Pinpoint the cell where the given text exists, returning its [X, Y] midpoint coordinate. 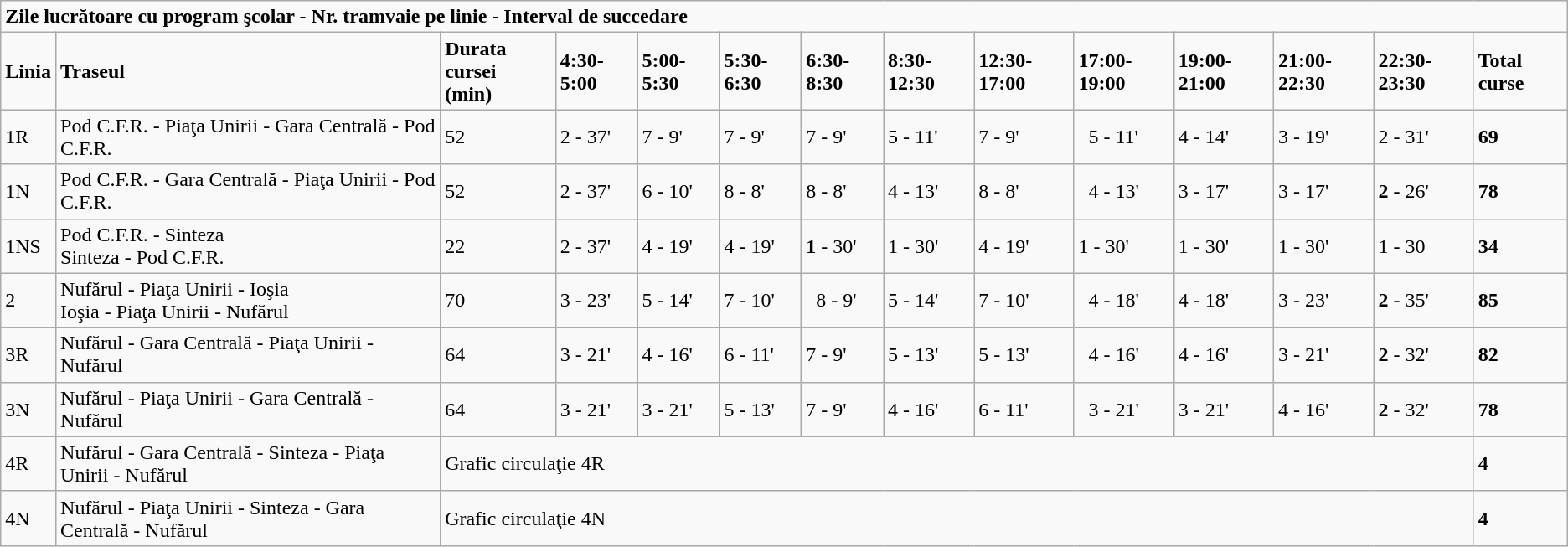
3N [28, 409]
17:00-19:00 [1124, 71]
Nufărul - Piaţa Unirii - Sinteza - Gara Centrală - Nufărul [248, 518]
Grafic circulaţie 4N [957, 518]
6:30-8:30 [843, 71]
4:30-5:00 [596, 71]
19:00-21:00 [1223, 71]
Nufărul - Piaţa Unirii - IoşiaIoşia - Piaţa Unirii - Nufărul [248, 300]
82 [1520, 355]
70 [498, 300]
Nufărul - Gara Centrală - Piaţa Unirii - Nufărul [248, 355]
Grafic circulaţie 4R [957, 464]
1R [28, 137]
Pod C.F.R. - Gara Centrală - Piaţa Unirii - Pod C.F.R. [248, 191]
2 - 26' [1424, 191]
Total curse [1520, 71]
12:30-17:00 [1024, 71]
5:30-6:30 [761, 71]
4 - 14' [1223, 137]
69 [1520, 137]
1 - 30 [1424, 246]
4N [28, 518]
8 - 9' [843, 300]
5:00-5:30 [678, 71]
2 - 31' [1424, 137]
Pod C.F.R. - Piaţa Unirii - Gara Centrală - Pod C.F.R. [248, 137]
22 [498, 246]
2 - 35' [1424, 300]
Pod C.F.R. - SintezaSinteza - Pod C.F.R. [248, 246]
Durata cursei(min) [498, 71]
3R [28, 355]
Zile lucrătoare cu program şcolar - Nr. tramvaie pe linie - Interval de succedare [784, 17]
22:30-23:30 [1424, 71]
2 [28, 300]
3 - 19' [1323, 137]
85 [1520, 300]
21:00-22:30 [1323, 71]
4R [28, 464]
34 [1520, 246]
Nufărul - Gara Centrală - Sinteza - Piaţa Unirii - Nufărul [248, 464]
Linia [28, 71]
6 - 10' [678, 191]
8:30-12:30 [929, 71]
1NS [28, 246]
Traseul [248, 71]
1N [28, 191]
Nufărul - Piaţa Unirii - Gara Centrală - Nufărul [248, 409]
